From the cell containing the given text, extract its center point as [x, y] coordinate. 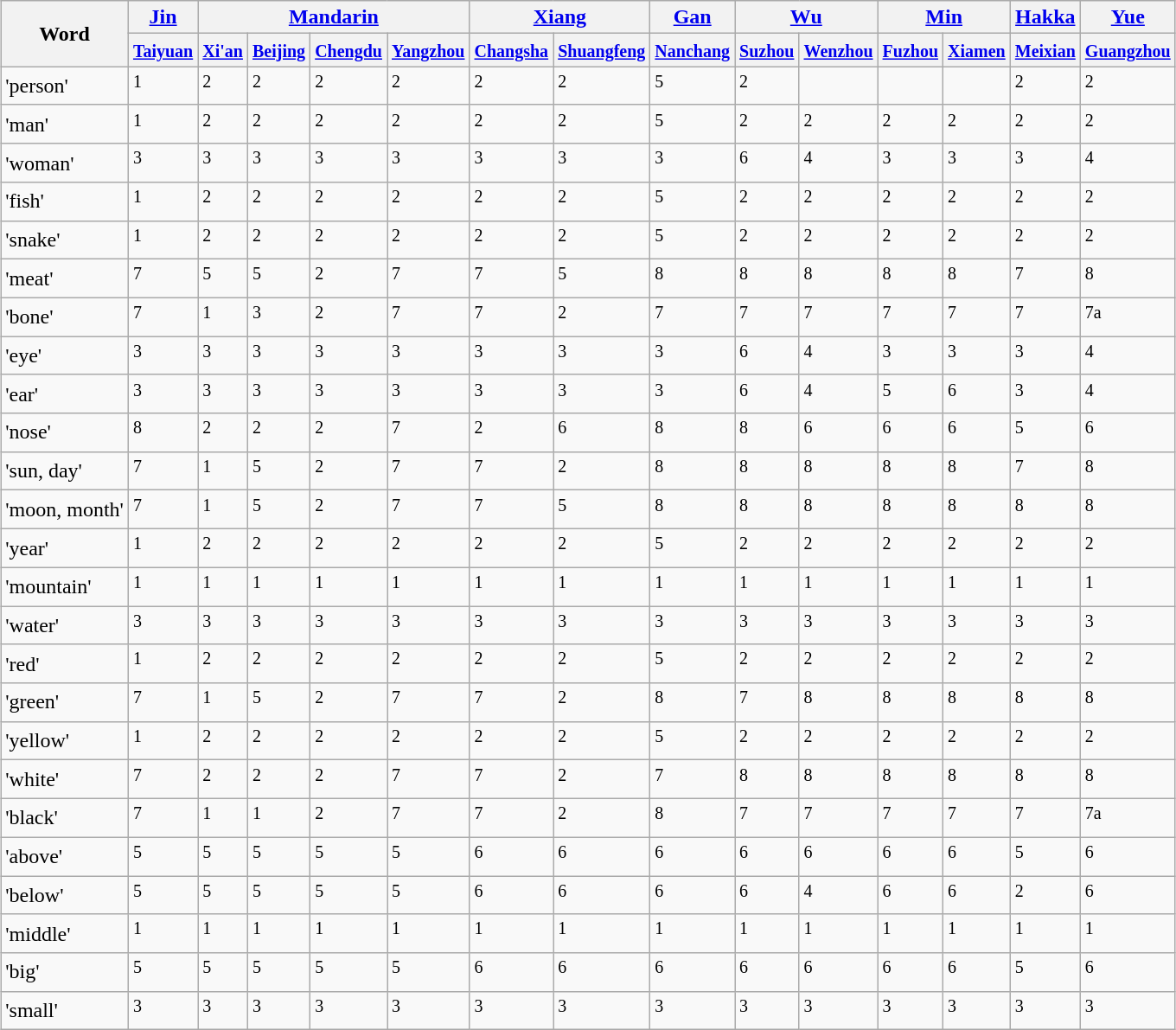
'yellow' [65, 740]
'green' [65, 702]
'big' [65, 972]
'ear' [65, 394]
Suzhou [767, 50]
Min [944, 17]
'meat' [65, 278]
Xiang [560, 17]
Shuangfeng [602, 50]
Xi'an [223, 50]
'black' [65, 818]
'moon, month' [65, 510]
Wu [806, 17]
'year' [65, 548]
Guangzhou [1128, 50]
Fuzhou [911, 50]
'bone' [65, 317]
'man' [65, 125]
Nanchang [693, 50]
'small' [65, 1010]
Yue [1128, 17]
Jin [163, 17]
Hakka [1045, 17]
Chengdu [349, 50]
'white' [65, 780]
'below' [65, 896]
'water' [65, 626]
Xiamen [977, 50]
'woman' [65, 163]
'mountain' [65, 586]
'eye' [65, 356]
Mandarin [334, 17]
Changsha [512, 50]
Yangzhou [429, 50]
Beijing [278, 50]
'person' [65, 86]
'middle' [65, 934]
Taiyuan [163, 50]
Wenzhou [839, 50]
Gan [693, 17]
Word [65, 34]
'snake' [65, 240]
'above' [65, 856]
Meixian [1045, 50]
'sun, day' [65, 470]
'red' [65, 664]
'fish' [65, 202]
'nose' [65, 432]
